Search for the cell housing the specified text and yield its (X, Y) center coordinate. 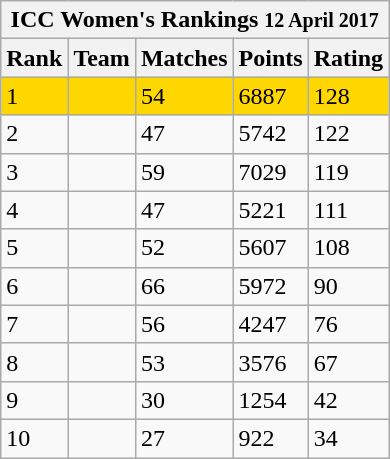
1 (34, 96)
2 (34, 134)
90 (348, 286)
ICC Women's Rankings 12 April 2017 (195, 20)
922 (270, 438)
5607 (270, 248)
5742 (270, 134)
7 (34, 324)
30 (184, 400)
108 (348, 248)
59 (184, 172)
Rank (34, 58)
122 (348, 134)
6 (34, 286)
3576 (270, 362)
5 (34, 248)
4 (34, 210)
128 (348, 96)
Rating (348, 58)
Points (270, 58)
Matches (184, 58)
53 (184, 362)
67 (348, 362)
3 (34, 172)
8 (34, 362)
34 (348, 438)
4247 (270, 324)
10 (34, 438)
42 (348, 400)
76 (348, 324)
66 (184, 286)
9 (34, 400)
27 (184, 438)
56 (184, 324)
111 (348, 210)
7029 (270, 172)
5972 (270, 286)
6887 (270, 96)
119 (348, 172)
Team (102, 58)
54 (184, 96)
5221 (270, 210)
1254 (270, 400)
52 (184, 248)
